Capture the cell that displays the provided text and extract its [X, Y] central coordinate. 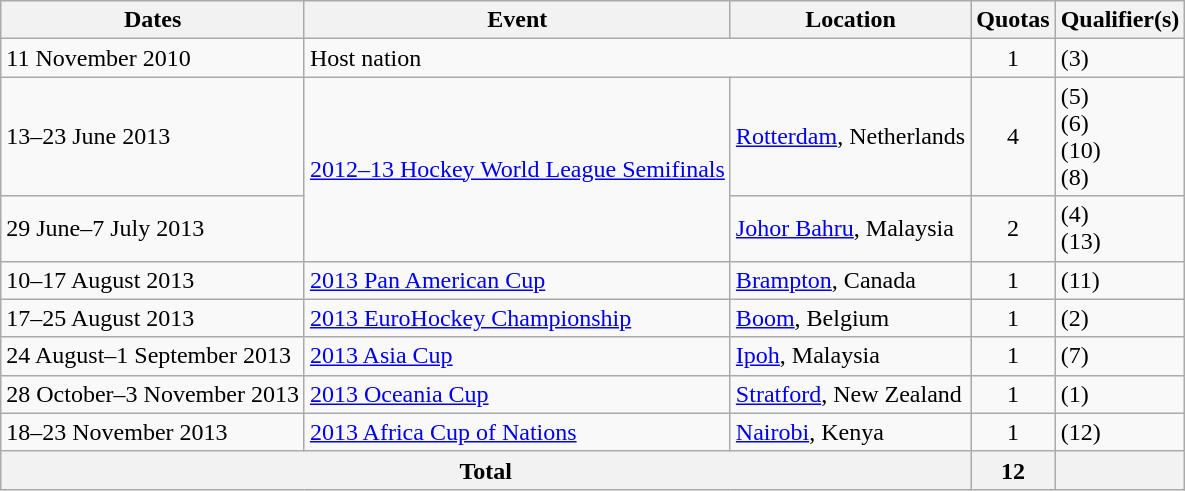
2013 Pan American Cup [517, 280]
(4) (13) [1120, 228]
2 [1013, 228]
2013 EuroHockey Championship [517, 318]
(12) [1120, 432]
Boom, Belgium [850, 318]
(11) [1120, 280]
(3) [1120, 58]
10–17 August 2013 [153, 280]
17–25 August 2013 [153, 318]
Dates [153, 20]
4 [1013, 136]
Quotas [1013, 20]
29 June–7 July 2013 [153, 228]
Total [486, 470]
Host nation [637, 58]
Johor Bahru, Malaysia [850, 228]
Ipoh, Malaysia [850, 356]
Stratford, New Zealand [850, 394]
Location [850, 20]
24 August–1 September 2013 [153, 356]
Qualifier(s) [1120, 20]
28 October–3 November 2013 [153, 394]
2012–13 Hockey World League Semifinals [517, 169]
13–23 June 2013 [153, 136]
2013 Oceania Cup [517, 394]
Nairobi, Kenya [850, 432]
2013 Asia Cup [517, 356]
Rotterdam, Netherlands [850, 136]
18–23 November 2013 [153, 432]
(2) [1120, 318]
Event [517, 20]
2013 Africa Cup of Nations [517, 432]
(7) [1120, 356]
(5) (6) (10) (8) [1120, 136]
11 November 2010 [153, 58]
(1) [1120, 394]
Brampton, Canada [850, 280]
12 [1013, 470]
